Identify which cell holds the provided text, then report its (x, y) central coordinate. 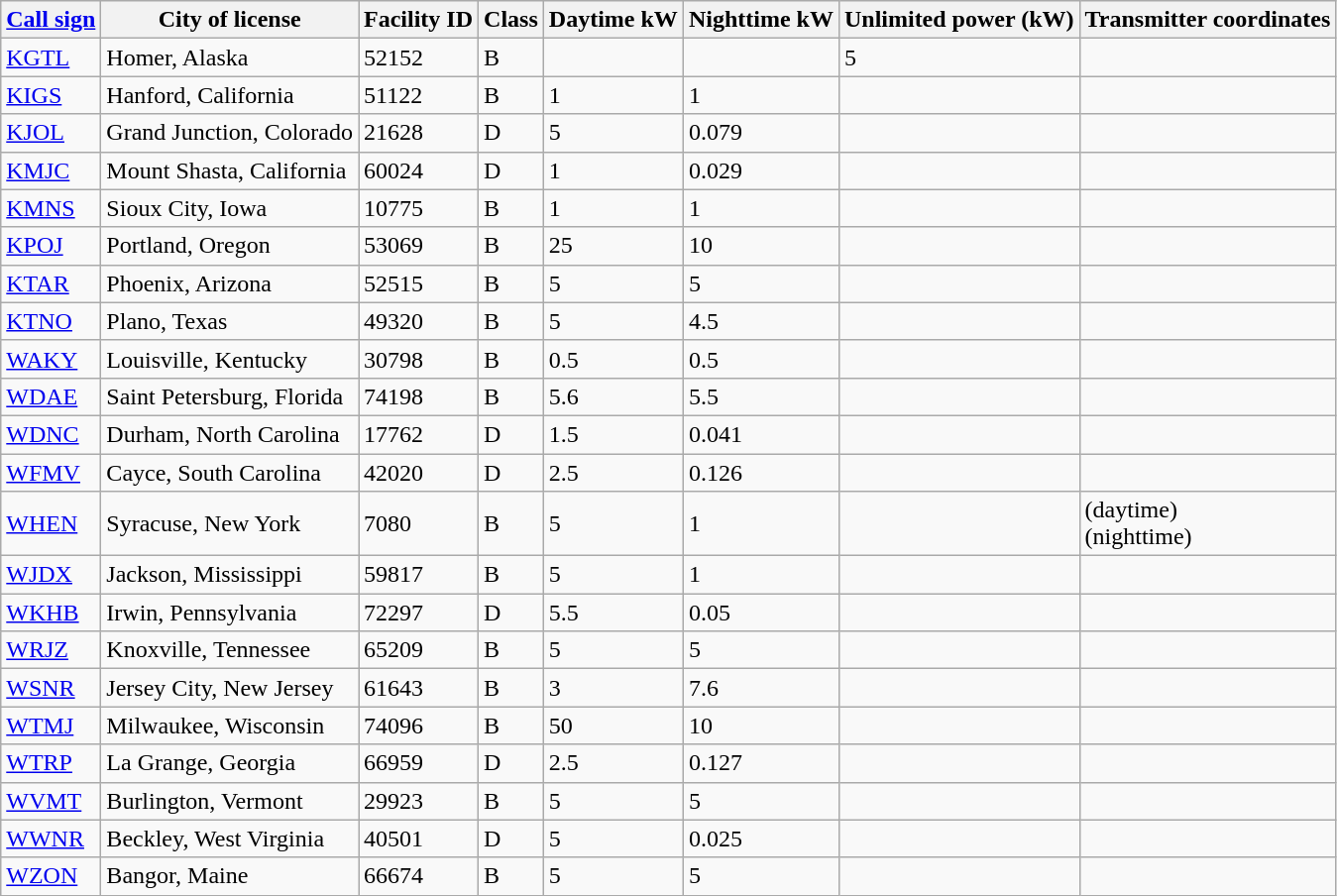
61643 (418, 688)
42020 (418, 473)
Saint Petersburg, Florida (230, 396)
WFMV (52, 473)
10775 (418, 208)
49320 (418, 321)
WWNR (52, 839)
KMJC (52, 170)
17762 (418, 434)
WTMJ (52, 726)
Nighttime kW (761, 20)
(daytime) (nighttime) (1207, 523)
Durham, North Carolina (230, 434)
50 (613, 726)
0.127 (761, 763)
0.025 (761, 839)
Cayce, South Carolina (230, 473)
0.079 (761, 133)
Portland, Oregon (230, 246)
Class (511, 20)
7.6 (761, 688)
WDNC (52, 434)
WKHB (52, 613)
30798 (418, 359)
Hanford, California (230, 95)
Syracuse, New York (230, 523)
4.5 (761, 321)
WRJZ (52, 650)
0.05 (761, 613)
52515 (418, 283)
Grand Junction, Colorado (230, 133)
Plano, Texas (230, 321)
5.6 (613, 396)
66959 (418, 763)
Unlimited power (kW) (959, 20)
3 (613, 688)
Mount Shasta, California (230, 170)
Daytime kW (613, 20)
Sioux City, Iowa (230, 208)
Call sign (52, 20)
Bangor, Maine (230, 876)
0.041 (761, 434)
WDAE (52, 396)
Knoxville, Tennessee (230, 650)
WJDX (52, 575)
60024 (418, 170)
WVMT (52, 801)
1.5 (613, 434)
KTAR (52, 283)
65209 (418, 650)
Louisville, Kentucky (230, 359)
Jackson, Mississippi (230, 575)
74198 (418, 396)
KGTL (52, 57)
Burlington, Vermont (230, 801)
Phoenix, Arizona (230, 283)
51122 (418, 95)
KPOJ (52, 246)
La Grange, Georgia (230, 763)
Facility ID (418, 20)
53069 (418, 246)
WSNR (52, 688)
KMNS (52, 208)
52152 (418, 57)
0.126 (761, 473)
KTNO (52, 321)
Beckley, West Virginia (230, 839)
Transmitter coordinates (1207, 20)
City of license (230, 20)
Homer, Alaska (230, 57)
59817 (418, 575)
WTRP (52, 763)
74096 (418, 726)
21628 (418, 133)
7080 (418, 523)
0.029 (761, 170)
KJOL (52, 133)
WHEN (52, 523)
KIGS (52, 95)
66674 (418, 876)
WAKY (52, 359)
Irwin, Pennsylvania (230, 613)
25 (613, 246)
Jersey City, New Jersey (230, 688)
Milwaukee, Wisconsin (230, 726)
72297 (418, 613)
29923 (418, 801)
WZON (52, 876)
40501 (418, 839)
